Locate the cell with the specified text and output its [x, y] center coordinate. 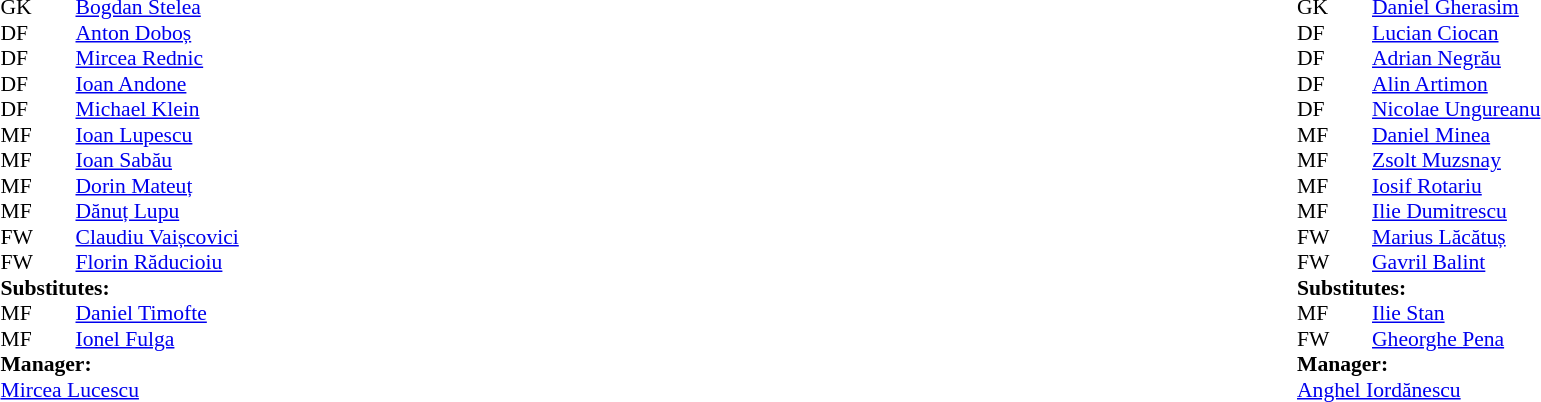
Michael Klein [158, 109]
Ioan Lupescu [158, 135]
Claudiu Vaișcovici [158, 237]
Ionel Fulga [158, 339]
Mircea Rednic [158, 59]
Daniel Minea [1456, 135]
Dorin Mateuț [158, 186]
Anton Doboș [158, 33]
Ioan Andone [158, 84]
Florin Răducioiu [158, 263]
Gavril Balint [1456, 263]
Lucian Ciocan [1456, 33]
Ilie Dumitrescu [1456, 211]
Marius Lăcătuș [1456, 237]
Daniel Timofte [158, 313]
Dănuț Lupu [158, 211]
Adrian Negrău [1456, 59]
Ilie Stan [1456, 313]
Alin Artimon [1456, 84]
Zsolt Muzsnay [1456, 161]
Gheorghe Pena [1456, 339]
Nicolae Ungureanu [1456, 109]
Ioan Sabău [158, 161]
Iosif Rotariu [1456, 186]
